Find where the given text appears and provide that cell's center as (x, y) coordinate. 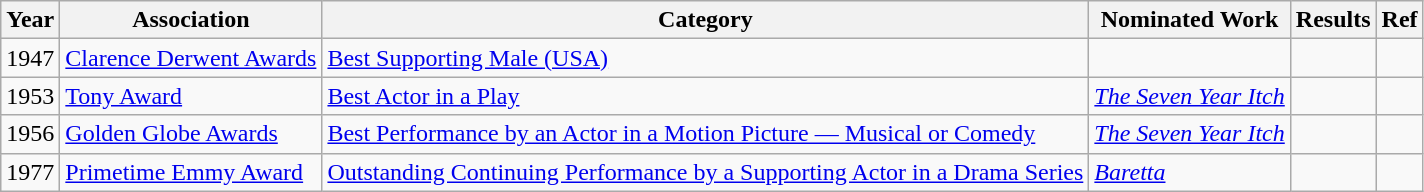
Results (1333, 20)
1977 (30, 172)
Year (30, 20)
Best Performance by an Actor in a Motion Picture — Musical or Comedy (706, 134)
Clarence Derwent Awards (191, 58)
Category (706, 20)
Association (191, 20)
Ref (1400, 20)
Outstanding Continuing Performance by a Supporting Actor in a Drama Series (706, 172)
Nominated Work (1190, 20)
1953 (30, 96)
Tony Award (191, 96)
Best Supporting Male (USA) (706, 58)
1947 (30, 58)
Primetime Emmy Award (191, 172)
Best Actor in a Play (706, 96)
1956 (30, 134)
Baretta (1190, 172)
Golden Globe Awards (191, 134)
